Return the (x, y) coordinate for the center point of the cell that contains the specified text.  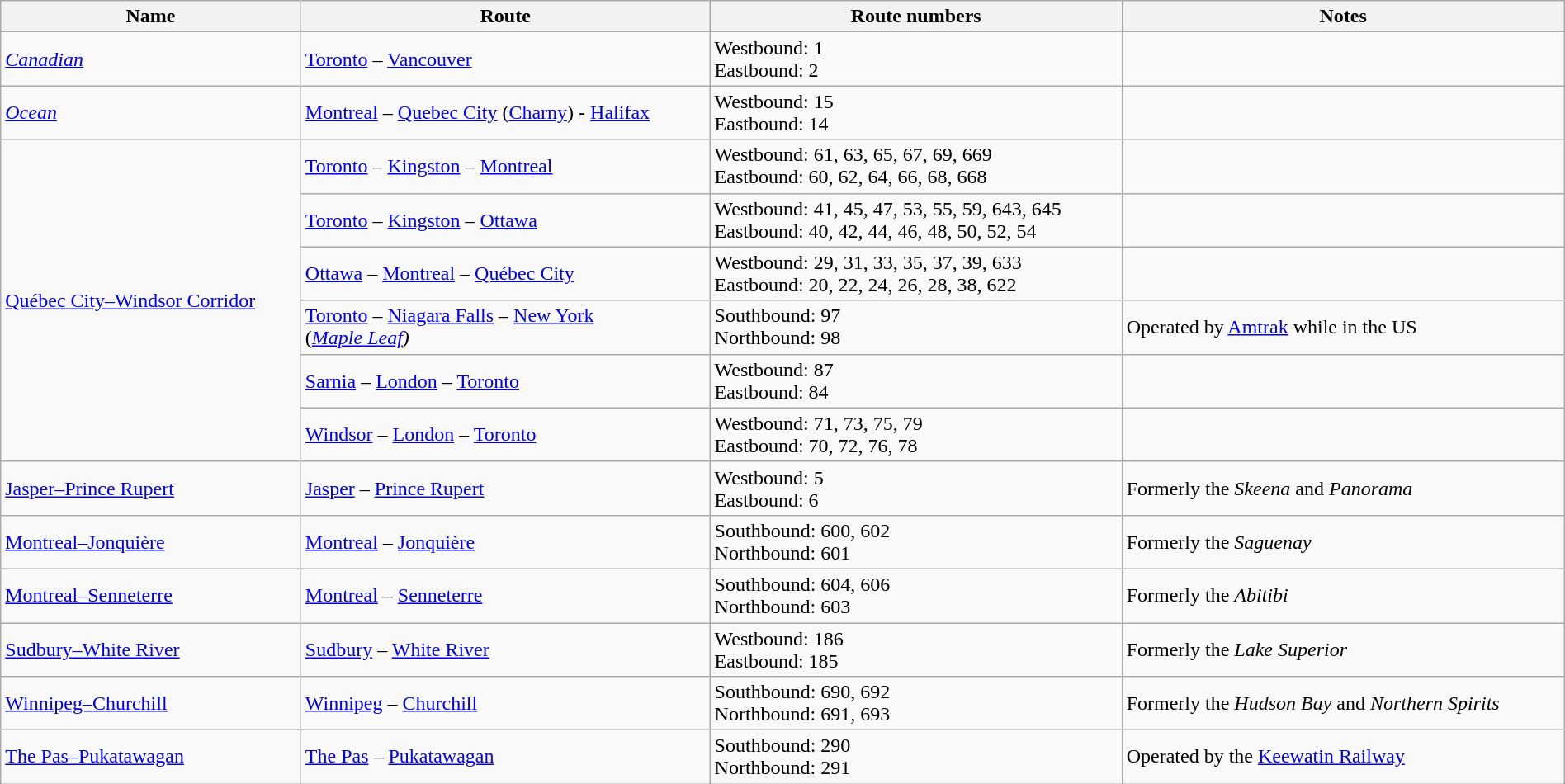
Sudbury – White River (505, 649)
Winnipeg–Churchill (151, 703)
Montreal–Jonquière (151, 541)
Westbound: 61, 63, 65, 67, 69, 669Eastbound: 60, 62, 64, 66, 68, 668 (916, 167)
Westbound: 87Eastbound: 84 (916, 381)
Montreal – Senneterre (505, 596)
Southbound: 690, 692Northbound: 691, 693 (916, 703)
Formerly the Saguenay (1343, 541)
Westbound: 1Eastbound: 2 (916, 59)
Ocean (151, 112)
Westbound: 15Eastbound: 14 (916, 112)
Sarnia – London – Toronto (505, 381)
Route (505, 17)
Windsor – London – Toronto (505, 434)
Westbound: 41, 45, 47, 53, 55, 59, 643, 645Eastbound: 40, 42, 44, 46, 48, 50, 52, 54 (916, 220)
Name (151, 17)
Canadian (151, 59)
Toronto – Niagara Falls – New York(Maple Leaf) (505, 327)
Toronto – Kingston – Montreal (505, 167)
Winnipeg – Churchill (505, 703)
Westbound: 29, 31, 33, 35, 37, 39, 633Eastbound: 20, 22, 24, 26, 28, 38, 622 (916, 274)
Sudbury–White River (151, 649)
Montreal–Senneterre (151, 596)
The Pas – Pukatawagan (505, 758)
Route numbers (916, 17)
Southbound: 97Northbound: 98 (916, 327)
Notes (1343, 17)
Toronto – Vancouver (505, 59)
Jasper–Prince Rupert (151, 489)
Montreal – Jonquière (505, 541)
Formerly the Lake Superior (1343, 649)
Southbound: 290Northbound: 291 (916, 758)
Formerly the Hudson Bay and Northern Spirits (1343, 703)
Southbound: 604, 606Northbound: 603 (916, 596)
Westbound: 5Eastbound: 6 (916, 489)
Formerly the Abitibi (1343, 596)
Operated by the Keewatin Railway (1343, 758)
Ottawa – Montreal – Québec City (505, 274)
Westbound: 71, 73, 75, 79Eastbound: 70, 72, 76, 78 (916, 434)
Operated by Amtrak while in the US (1343, 327)
Jasper – Prince Rupert (505, 489)
Westbound: 186Eastbound: 185 (916, 649)
Toronto – Kingston – Ottawa (505, 220)
Québec City–Windsor Corridor (151, 300)
Southbound: 600, 602Northbound: 601 (916, 541)
Formerly the Skeena and Panorama (1343, 489)
The Pas–Pukatawagan (151, 758)
Montreal – Quebec City (Charny) - Halifax (505, 112)
